Return the (X, Y) coordinate for the center point of the cell that contains the specified text.  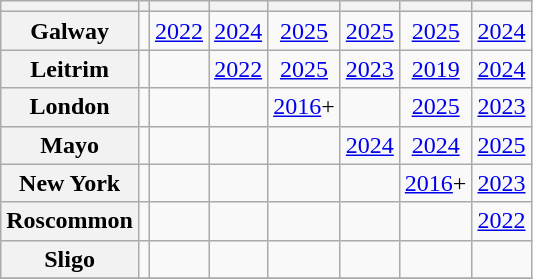
Roscommon (70, 221)
London (70, 107)
Mayo (70, 145)
Sligo (70, 259)
Galway (70, 31)
Leitrim (70, 69)
New York (70, 183)
2019 (436, 69)
